Extract the [x, y] coordinate from the center of the cell holding the provided text.  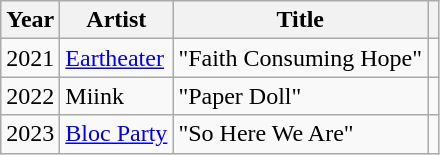
Year [30, 20]
2022 [30, 96]
"So Here We Are" [300, 134]
Artist [116, 20]
2021 [30, 58]
Bloc Party [116, 134]
2023 [30, 134]
Title [300, 20]
"Faith Consuming Hope" [300, 58]
Miink [116, 96]
Eartheater [116, 58]
"Paper Doll" [300, 96]
